Capture the cell that displays the provided text and extract its [x, y] central coordinate. 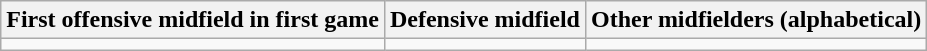
Other midfielders (alphabetical) [756, 20]
Defensive midfield [484, 20]
First offensive midfield in first game [193, 20]
